Extract the [X, Y] coordinate from the center of the cell holding the provided text.  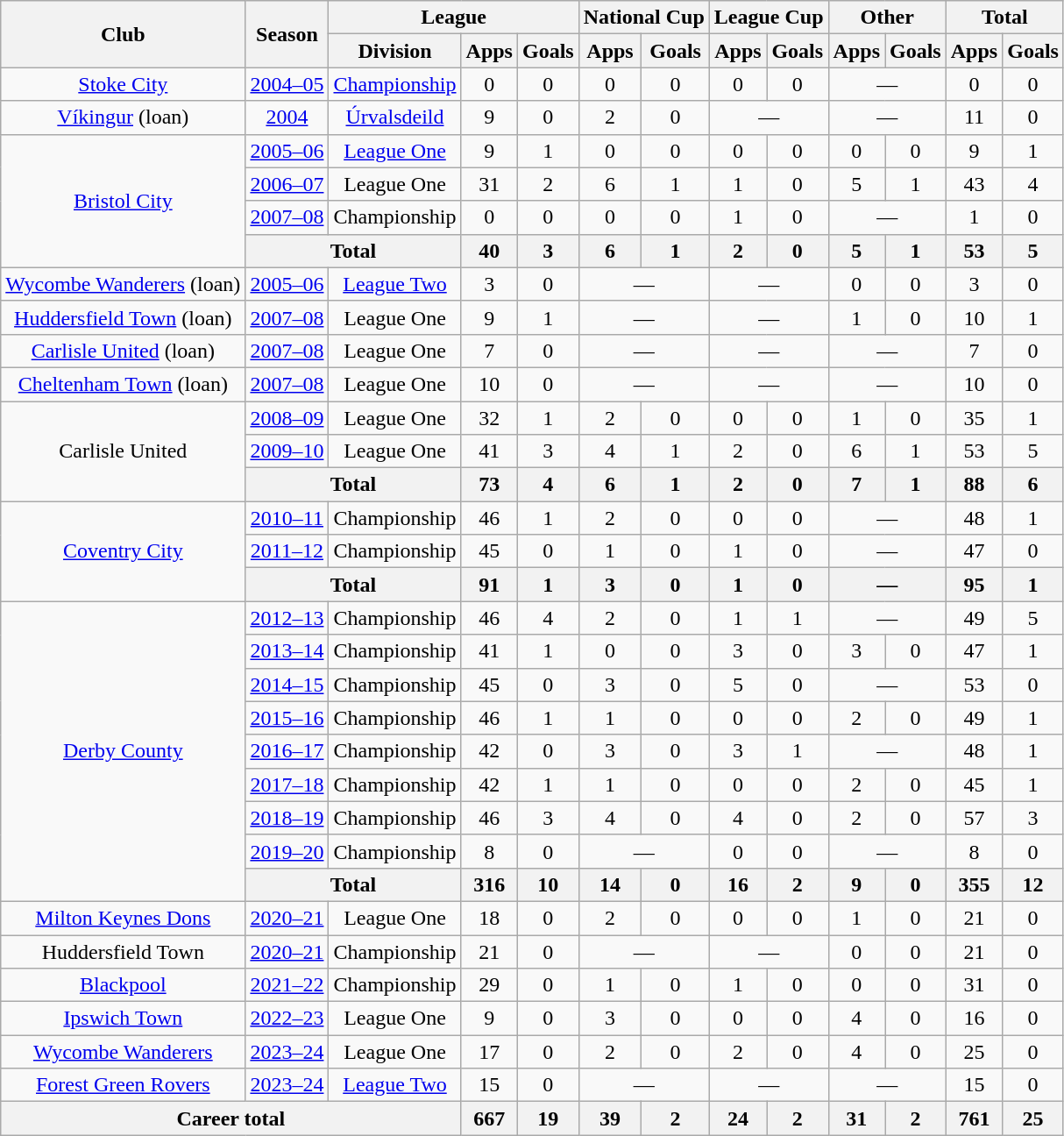
Wycombe Wanderers [123, 1052]
11 [974, 117]
2004 [287, 117]
National Cup [643, 18]
2017–18 [287, 785]
Bristol City [123, 201]
355 [974, 884]
91 [489, 585]
95 [974, 585]
2012–13 [287, 618]
57 [974, 818]
Víkingur (loan) [123, 117]
2015–16 [287, 718]
17 [489, 1052]
40 [489, 251]
2013–14 [287, 651]
2019–20 [287, 851]
Huddersfield Town [123, 951]
32 [489, 418]
88 [974, 485]
Club [123, 34]
35 [974, 418]
2010–11 [287, 518]
Forest Green Rovers [123, 1085]
Season [287, 34]
2011–12 [287, 551]
Carlisle United [123, 451]
Úrvalsdeild [394, 117]
Ipswich Town [123, 1019]
League [454, 18]
Wycombe Wanderers (loan) [123, 284]
2009–10 [287, 451]
2004–05 [287, 84]
19 [548, 1118]
316 [489, 884]
2022–23 [287, 1019]
Cheltenham Town (loan) [123, 384]
14 [610, 884]
Stoke City [123, 84]
29 [489, 985]
Derby County [123, 752]
39 [610, 1118]
Other [887, 18]
2021–22 [287, 985]
Coventry City [123, 551]
2014–15 [287, 685]
12 [1033, 884]
2018–19 [287, 818]
2006–07 [287, 184]
Blackpool [123, 985]
761 [974, 1118]
2016–17 [287, 751]
Milton Keynes Dons [123, 918]
2008–09 [287, 418]
24 [738, 1118]
Division [394, 51]
43 [974, 184]
73 [489, 485]
Huddersfield Town (loan) [123, 317]
667 [489, 1118]
League Cup [769, 18]
Carlisle United (loan) [123, 351]
18 [489, 918]
Career total [231, 1118]
